Search for the cell housing the specified text and yield its [x, y] center coordinate. 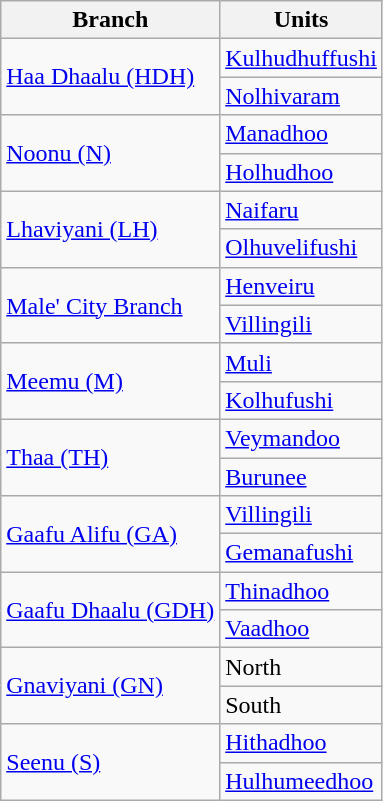
Noonu (N) [110, 153]
Male' City Branch [110, 305]
Manadhoo [302, 134]
Hithadhoo [302, 743]
Gaafu Dhaalu (GDH) [110, 610]
Thinadhoo [302, 591]
Veymandoo [302, 438]
Gnaviyani (GN) [110, 686]
Meemu (M) [110, 381]
Burunee [302, 477]
Branch [110, 20]
Haa Dhaalu (HDH) [110, 77]
Thaa (TH) [110, 457]
Lhaviyani (LH) [110, 229]
Muli [302, 362]
Units [302, 20]
Kulhudhuffushi [302, 58]
Holhudhoo [302, 172]
Henveiru [302, 286]
Seenu (S) [110, 762]
Nolhivaram [302, 96]
Gemanafushi [302, 553]
Naifaru [302, 210]
Gaafu Alifu (GA) [110, 534]
Hulhumeedhoo [302, 781]
South [302, 705]
North [302, 667]
Olhuvelifushi [302, 248]
Kolhufushi [302, 400]
Vaadhoo [302, 629]
